Locate the cell with the specified text and output its (x, y) center coordinate. 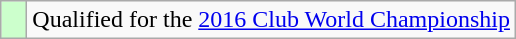
Qualified for the 2016 Club World Championship (272, 20)
